Find where the given text appears and provide that cell's center as (x, y) coordinate. 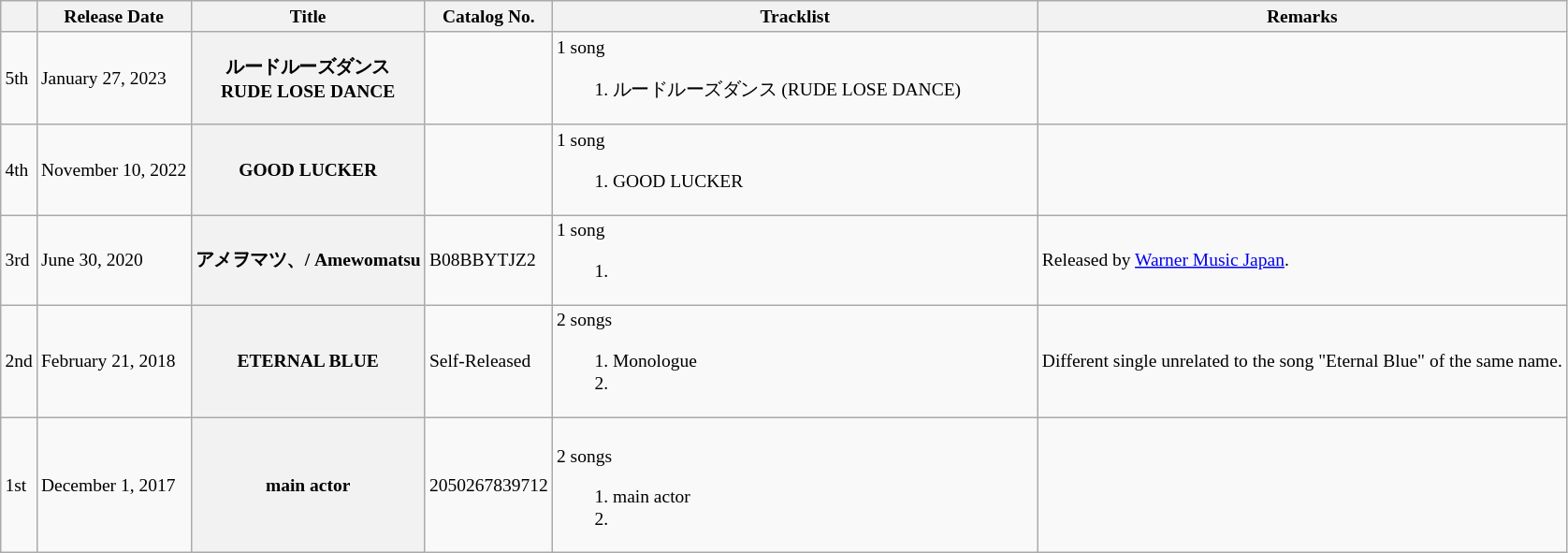
2nd (19, 361)
Self-Released (488, 361)
Title (308, 17)
3rd (19, 260)
Release Date (114, 17)
5th (19, 79)
4th (19, 169)
February 21, 2018 (114, 361)
アメヲマツ、/ Amewomatsu (308, 260)
ETERNAL BLUE (308, 361)
2 songsMonologue (795, 361)
B08BBYTJZ2 (488, 260)
main actor (308, 485)
2 songsmain actor (795, 485)
1 songGOOD LUCKER (795, 169)
January 27, 2023 (114, 79)
ルードルーズダンスRUDE LOSE DANCE (308, 79)
Different single unrelated to the song "Eternal Blue" of the same name. (1302, 361)
November 10, 2022 (114, 169)
Tracklist (795, 17)
1 song (795, 260)
GOOD LUCKER (308, 169)
Remarks (1302, 17)
Catalog No. (488, 17)
1st (19, 485)
2050267839712 (488, 485)
Released by Warner Music Japan. (1302, 260)
June 30, 2020 (114, 260)
1 songルードルーズダンス (RUDE LOSE DANCE) (795, 79)
December 1, 2017 (114, 485)
